Capture the cell that displays the provided text and extract its (x, y) central coordinate. 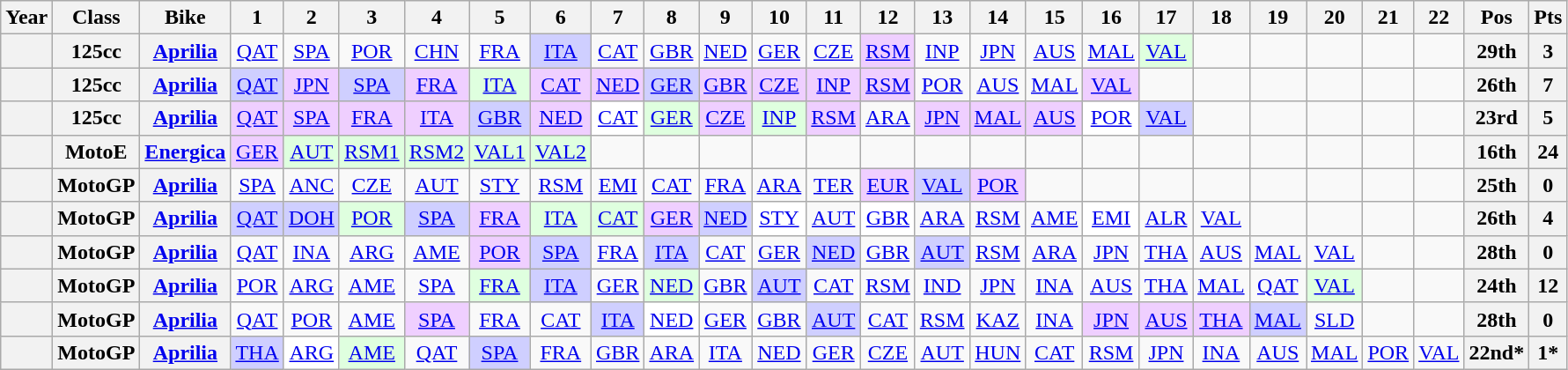
17 (1166, 18)
Pos (1497, 18)
2 (312, 18)
Bike (185, 18)
10 (779, 18)
IND (942, 285)
11 (834, 18)
16th (1497, 152)
22nd* (1497, 352)
14 (997, 18)
21 (1388, 18)
RSM1 (372, 152)
6 (560, 18)
29th (1497, 51)
15 (1054, 18)
HUN (997, 352)
TER (834, 185)
18 (1221, 18)
VAL2 (560, 152)
13 (942, 18)
25th (1497, 185)
1* (1548, 352)
SLD (1335, 319)
19 (1277, 18)
8 (672, 18)
ANC (312, 185)
CHN (437, 51)
EUR (888, 185)
16 (1111, 18)
23rd (1497, 118)
ALR (1166, 218)
9 (725, 18)
Energica (185, 152)
VAL1 (500, 152)
DOH (312, 218)
MotoE (97, 152)
22 (1439, 18)
KAZ (997, 319)
RSM2 (437, 152)
24th (1497, 285)
Class (97, 18)
24 (1548, 152)
20 (1335, 18)
Year (26, 18)
Pts (1548, 18)
1 (257, 18)
